Extract the (x, y) coordinate from the center of the cell holding the provided text.  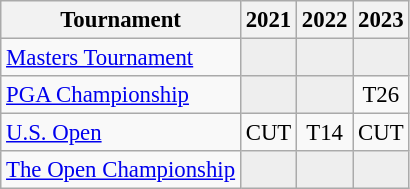
PGA Championship (121, 95)
Masters Tournament (121, 58)
2023 (381, 20)
2022 (325, 20)
U.S. Open (121, 133)
2021 (268, 20)
T26 (381, 95)
T14 (325, 133)
The Open Championship (121, 170)
Tournament (121, 20)
